Return (x, y) of the center of cell containing provided text 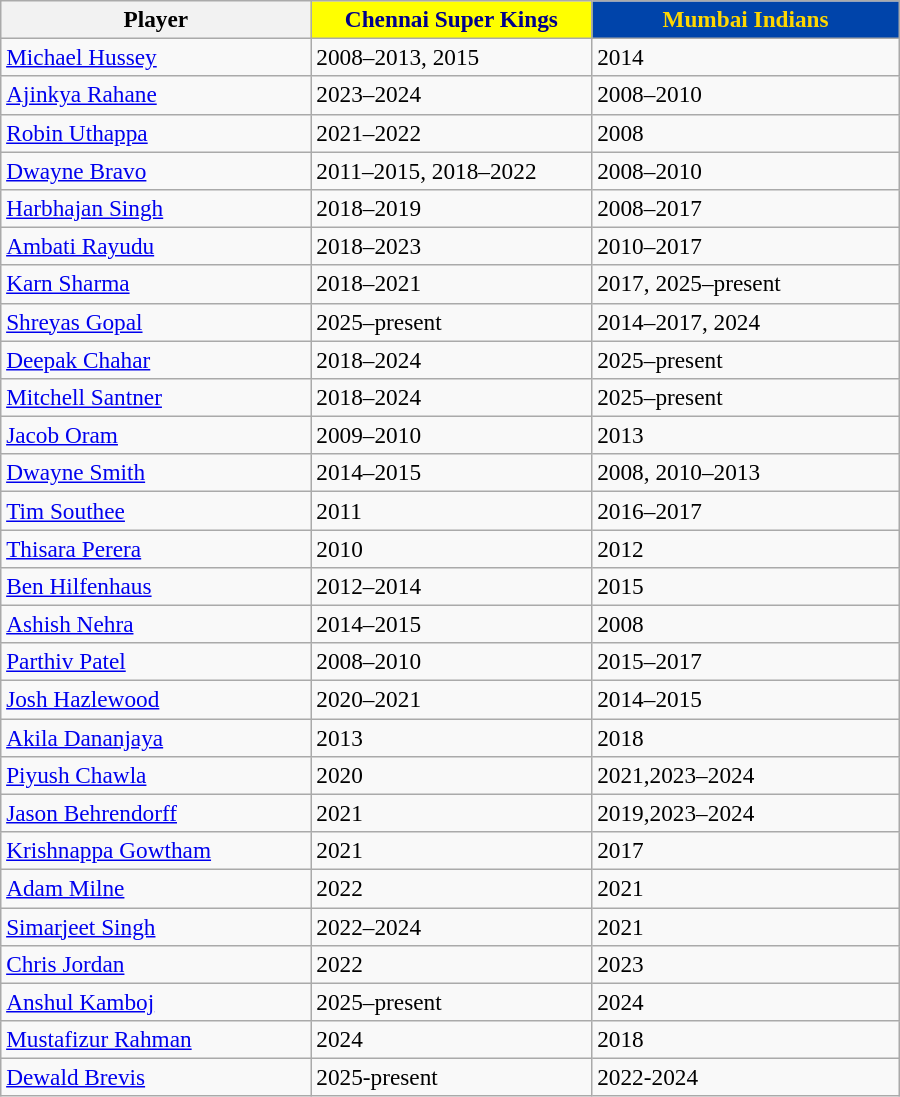
Dewald Brevis (156, 1077)
Mustafizur Rahman (156, 1039)
Chris Jordan (156, 964)
Simarjeet Singh (156, 926)
Player (156, 19)
Ambati Rayudu (156, 246)
2023 (746, 964)
Thisara Perera (156, 548)
Piyush Chawla (156, 775)
Karn Sharma (156, 284)
2022-2024 (746, 1077)
2021,2023–2024 (746, 775)
Krishnappa Gowtham (156, 850)
Robin Uthappa (156, 133)
2014–2017, 2024 (746, 322)
2018–2021 (452, 284)
Harbhajan Singh (156, 208)
2017, 2025–present (746, 284)
2018–2023 (452, 246)
2012–2014 (452, 586)
Parthiv Patel (156, 662)
2018–2019 (452, 208)
Michael Hussey (156, 57)
Adam Milne (156, 888)
Jason Behrendorff (156, 813)
2008, 2010–2013 (746, 473)
Anshul Kamboj (156, 1002)
2022–2024 (452, 926)
2011–2015, 2018–2022 (452, 170)
Shreyas Gopal (156, 322)
Tim Southee (156, 510)
2014 (746, 57)
Josh Hazlewood (156, 699)
2025-present (452, 1077)
2019,2023–2024 (746, 813)
2010 (452, 548)
2023–2024 (452, 95)
Dwayne Bravo (156, 170)
2020–2021 (452, 699)
2011 (452, 510)
2015 (746, 586)
2009–2010 (452, 435)
2017 (746, 850)
2008–2013, 2015 (452, 57)
2021–2022 (452, 133)
Chennai Super Kings (452, 19)
Mumbai Indians (746, 19)
Ajinkya Rahane (156, 95)
2015–2017 (746, 662)
Deepak Chahar (156, 359)
Ben Hilfenhaus (156, 586)
2010–2017 (746, 246)
2012 (746, 548)
2008–2017 (746, 208)
2016–2017 (746, 510)
2020 (452, 775)
Jacob Oram (156, 435)
Mitchell Santner (156, 397)
Ashish Nehra (156, 624)
Dwayne Smith (156, 473)
Akila Dananjaya (156, 737)
